Search for the cell housing the specified text and yield its [X, Y] center coordinate. 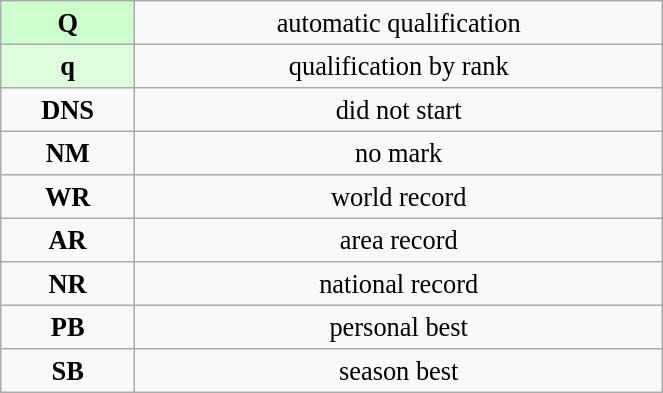
did not start [399, 109]
season best [399, 371]
PB [68, 327]
no mark [399, 153]
personal best [399, 327]
NM [68, 153]
national record [399, 284]
area record [399, 240]
qualification by rank [399, 66]
DNS [68, 109]
NR [68, 284]
q [68, 66]
WR [68, 197]
Q [68, 22]
SB [68, 371]
automatic qualification [399, 22]
world record [399, 197]
AR [68, 240]
